Return the [x, y] coordinate for the center point of the cell that contains the specified text.  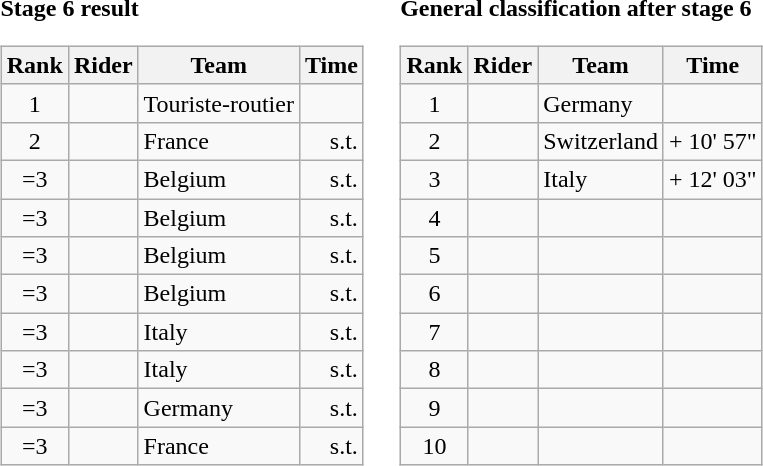
Touriste-routier [218, 103]
6 [434, 294]
3 [434, 179]
9 [434, 408]
8 [434, 370]
4 [434, 217]
5 [434, 256]
+ 10' 57" [712, 141]
7 [434, 332]
+ 12' 03" [712, 179]
10 [434, 446]
Switzerland [601, 141]
